Return the (x, y) coordinate for the center point of the cell that contains the specified text.  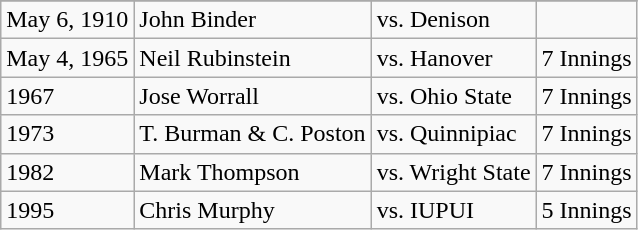
vs. Denison (454, 20)
John Binder (252, 20)
May 6, 1910 (68, 20)
T. Burman & C. Poston (252, 134)
vs. Quinnipiac (454, 134)
vs. IUPUI (454, 210)
1995 (68, 210)
vs. Hanover (454, 58)
Neil Rubinstein (252, 58)
1982 (68, 172)
Chris Murphy (252, 210)
Jose Worrall (252, 96)
5 Innings (586, 210)
1973 (68, 134)
vs. Wright State (454, 172)
May 4, 1965 (68, 58)
Mark Thompson (252, 172)
vs. Ohio State (454, 96)
1967 (68, 96)
